Detect which cell encompasses the target text, then output its [X, Y] center coordinate. 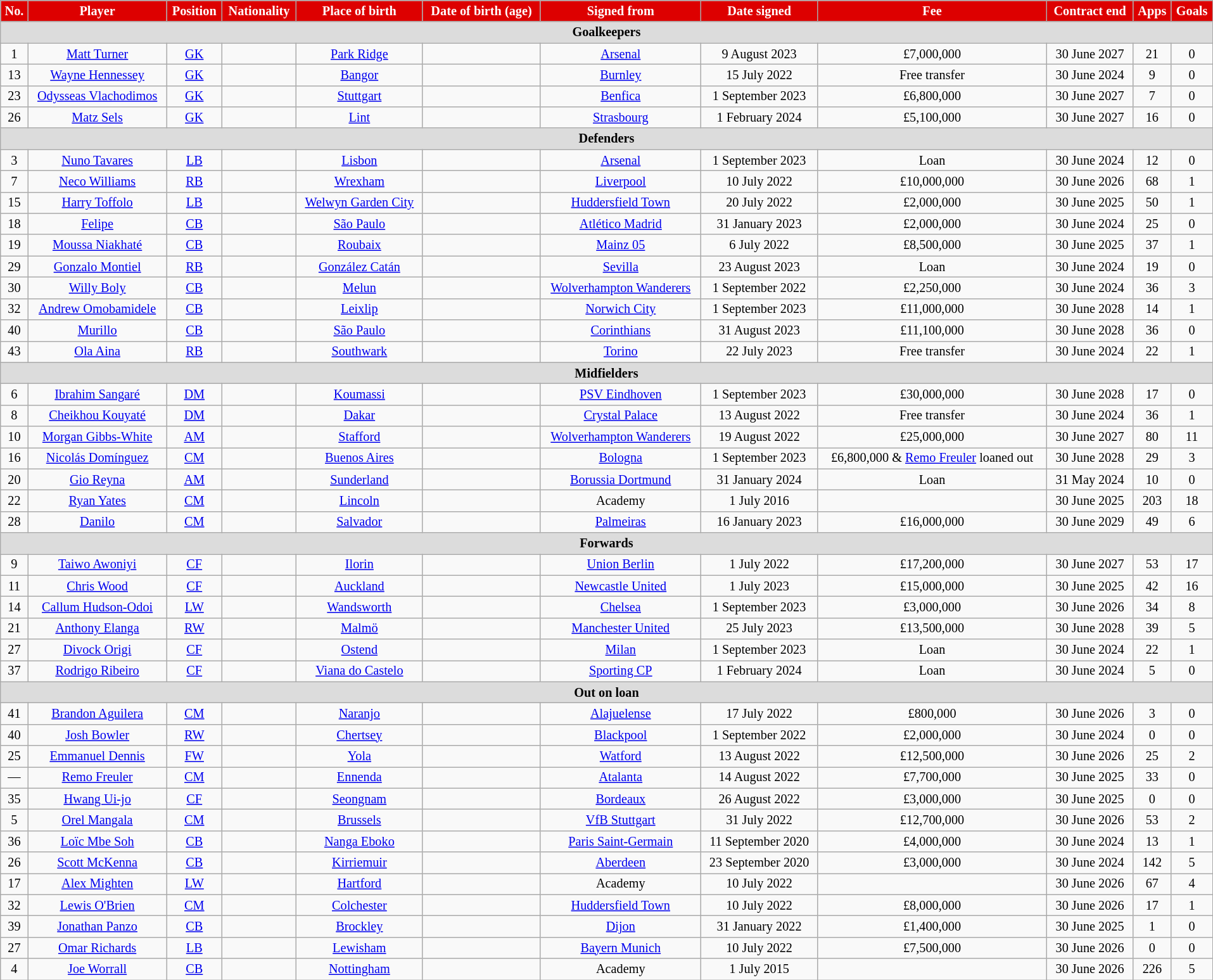
Bordeaux [621, 799]
Omar Richards [98, 948]
Corinthians [621, 330]
£12,700,000 [932, 820]
Callum Hudson-Odoi [98, 607]
— [14, 777]
Date signed [759, 11]
Brussels [360, 820]
Chris Wood [98, 586]
£5,100,000 [932, 117]
Ryan Yates [98, 500]
Out on loan [607, 692]
Forwards [607, 543]
£15,000,000 [932, 586]
Milan [621, 650]
20 [14, 480]
Hwang Ui-jo [98, 799]
Mainz 05 [621, 245]
25 July 2023 [759, 628]
6 July 2022 [759, 245]
12 [1152, 160]
FW [194, 756]
Koumassi [360, 394]
Fee [932, 11]
Park Ridge [360, 53]
Nicolás Domínguez [98, 458]
Stuttgart [360, 96]
Naranjo [360, 713]
Chertsey [360, 735]
Viana do Castelo [360, 671]
Atalanta [621, 777]
£25,000,000 [932, 436]
£30,000,000 [932, 394]
31 January 2022 [759, 926]
Benfica [621, 96]
Goalkeepers [607, 32]
Remo Freuler [98, 777]
Salvador [360, 522]
23 August 2023 [759, 267]
£7,500,000 [932, 948]
1 July 2016 [759, 500]
80 [1152, 436]
Position [194, 11]
£17,200,000 [932, 564]
Colchester [360, 905]
Lisbon [360, 160]
Odysseas Vlachodimos [98, 96]
42 [1152, 586]
14 August 2022 [759, 777]
Nationality [258, 11]
VfB Stuttgart [621, 820]
Crystal Palace [621, 416]
Norwich City [621, 309]
23 September 2020 [759, 863]
Loïc Mbe Soh [98, 841]
£10,000,000 [932, 181]
Nanga Eboko [360, 841]
23 [14, 96]
Welwyn Garden City [360, 203]
Union Berlin [621, 564]
226 [1152, 969]
Emmanuel Dennis [98, 756]
Jonathan Panzo [98, 926]
Sporting CP [621, 671]
Leixlip [360, 309]
Scott McKenna [98, 863]
Watford [621, 756]
20 July 2022 [759, 203]
Wrexham [360, 181]
Willy Boly [98, 288]
Bayern Munich [621, 948]
Yola [360, 756]
49 [1152, 522]
1 July 2022 [759, 564]
16 January 2023 [759, 522]
Apps [1152, 11]
Murillo [98, 330]
Lint [360, 117]
17 July 2022 [759, 713]
Midfielders [607, 373]
Divock Origi [98, 650]
£7,700,000 [932, 777]
Burnley [621, 75]
Signed from [621, 11]
£8,000,000 [932, 905]
15 July 2022 [759, 75]
Ibrahim Sangaré [98, 394]
33 [1152, 777]
Ola Aina [98, 352]
Morgan Gibbs-White [98, 436]
Brandon Aguilera [98, 713]
Blackpool [621, 735]
Date of birth (age) [481, 11]
142 [1152, 863]
£1,400,000 [932, 926]
9 August 2023 [759, 53]
Melun [360, 288]
31 May 2024 [1089, 480]
Josh Bowler [98, 735]
30 [14, 288]
31 January 2023 [759, 224]
Brockley [360, 926]
Harry Toffolo [98, 203]
£11,000,000 [932, 309]
43 [14, 352]
Gio Reyna [98, 480]
34 [1152, 607]
£2,250,000 [932, 288]
Southwark [360, 352]
Orel Mangala [98, 820]
Nottingham [360, 969]
Borussia Dortmund [621, 480]
PSV Eindhoven [621, 394]
Wayne Hennessey [98, 75]
Alex Mighten [98, 884]
Alajuelense [621, 713]
203 [1152, 500]
Felipe [98, 224]
Roubaix [360, 245]
£6,800,000 [932, 96]
Wandsworth [360, 607]
Place of birth [360, 11]
Goals [1192, 11]
Bologna [621, 458]
Moussa Niakhaté [98, 245]
31 January 2024 [759, 480]
González Catán [360, 267]
Danilo [98, 522]
Andrew Omobamidele [98, 309]
£13,500,000 [932, 628]
£8,500,000 [932, 245]
Matz Sels [98, 117]
Auckland [360, 586]
£12,500,000 [932, 756]
Lewisham [360, 948]
22 July 2023 [759, 352]
11 September 2020 [759, 841]
26 August 2022 [759, 799]
1 July 2023 [759, 586]
Strasbourg [621, 117]
28 [14, 522]
£6,800,000 & Remo Freuler loaned out [932, 458]
Ostend [360, 650]
£800,000 [932, 713]
£11,100,000 [932, 330]
41 [14, 713]
Gonzalo Montiel [98, 267]
Defenders [607, 139]
Anthony Elanga [98, 628]
Lewis O'Brien [98, 905]
Newcastle United [621, 586]
31 July 2022 [759, 820]
35 [14, 799]
30 June 2029 [1089, 522]
Liverpool [621, 181]
Kirriemuir [360, 863]
Seongnam [360, 799]
Lincoln [360, 500]
Taiwo Awoniyi [98, 564]
50 [1152, 203]
Sunderland [360, 480]
Joe Worrall [98, 969]
Palmeiras [621, 522]
Torino [621, 352]
19 August 2022 [759, 436]
£16,000,000 [932, 522]
Neco Williams [98, 181]
Matt Turner [98, 53]
Malmö [360, 628]
£4,000,000 [932, 841]
Dakar [360, 416]
1 July 2015 [759, 969]
Ilorin [360, 564]
Bangor [360, 75]
Nuno Tavares [98, 160]
Rodrigo Ribeiro [98, 671]
Hartford [360, 884]
Chelsea [621, 607]
67 [1152, 884]
31 August 2023 [759, 330]
Aberdeen [621, 863]
Sevilla [621, 267]
£7,000,000 [932, 53]
Manchester United [621, 628]
Contract end [1089, 11]
Player [98, 11]
Stafford [360, 436]
Dijon [621, 926]
No. [14, 11]
Paris Saint-Germain [621, 841]
Cheikhou Kouyaté [98, 416]
15 [14, 203]
Buenos Aires [360, 458]
68 [1152, 181]
Atlético Madrid [621, 224]
Ennenda [360, 777]
